Determine the [x, y] coordinate at the center of the cell enclosing the given text.  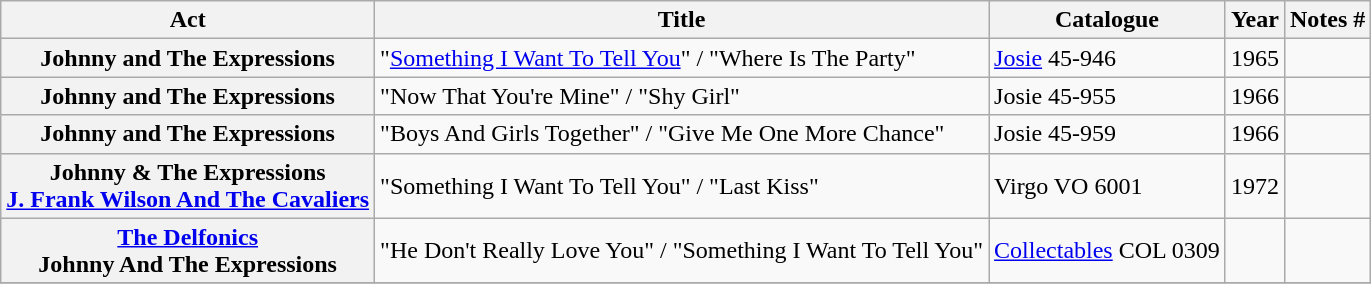
Act [188, 20]
"Something I Want To Tell You" / "Where Is The Party" [682, 58]
Josie 45-946 [1108, 58]
Collectables COL 0309 [1108, 250]
The DelfonicsJohnny And The Expressions [188, 250]
Year [1254, 20]
"Something I Want To Tell You" / "Last Kiss" [682, 186]
Josie 45-959 [1108, 134]
Josie 45-955 [1108, 96]
Title [682, 20]
Notes # [1327, 20]
Johnny & The ExpressionsJ. Frank Wilson And The Cavaliers [188, 186]
Catalogue [1108, 20]
Virgo VO 6001 [1108, 186]
1965 [1254, 58]
"Now That You're Mine" / "Shy Girl" [682, 96]
1972 [1254, 186]
"He Don't Really Love You" / "Something I Want To Tell You" [682, 250]
"Boys And Girls Together" / "Give Me One More Chance" [682, 134]
